Locate the cell with the specified text and output its [X, Y] center coordinate. 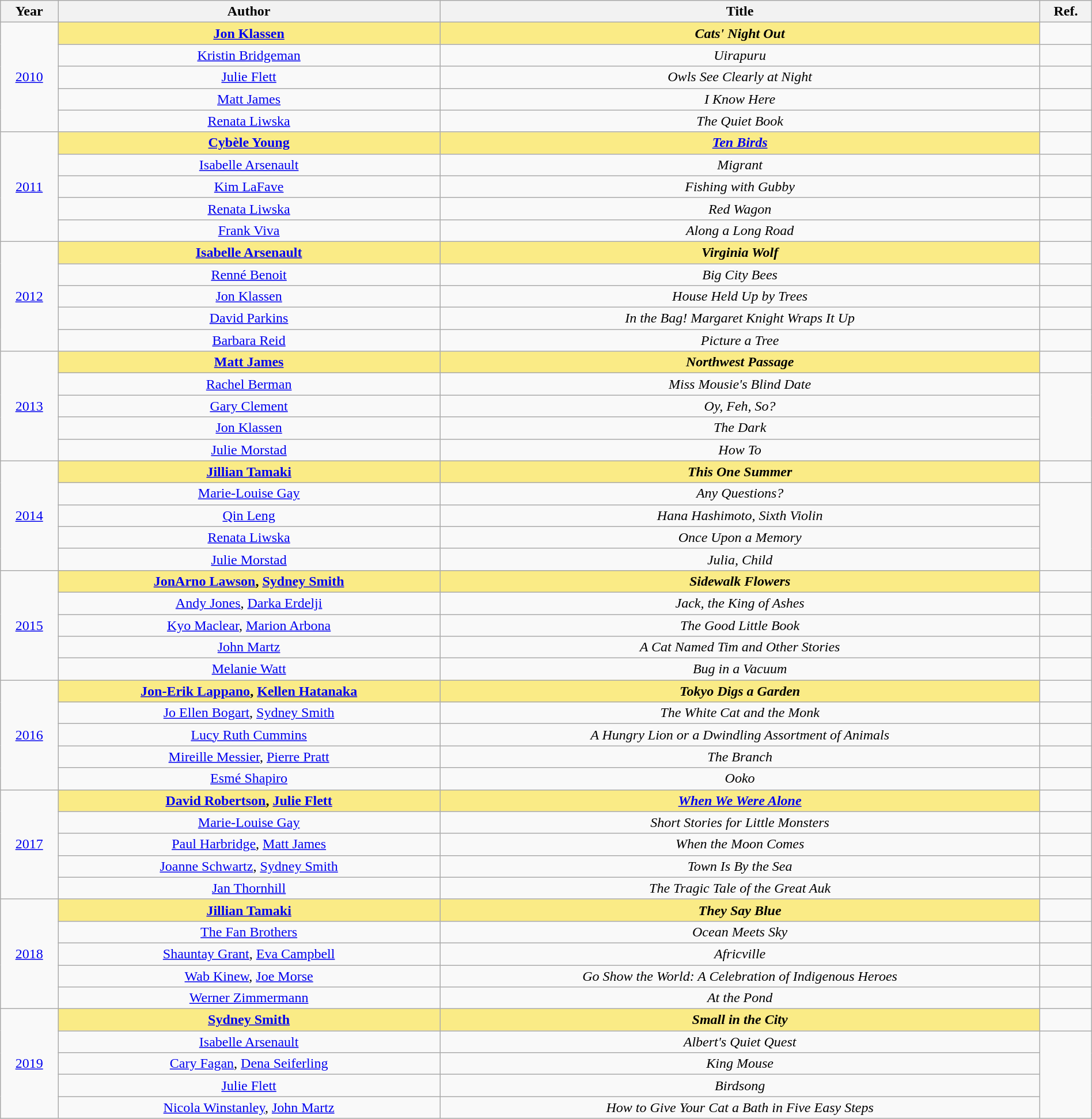
A Hungry Lion or a Dwindling Assortment of Animals [740, 735]
Barbara Reid [249, 340]
Gary Clement [249, 406]
Year [29, 12]
Melanie Watt [249, 669]
The Good Little Book [740, 625]
Andy Jones, Darka Erdelji [249, 603]
2012 [29, 296]
Mireille Messier, Pierre Pratt [249, 757]
Big City Bees [740, 275]
Jo Ellen Bogart, Sydney Smith [249, 713]
When the Moon Comes [740, 844]
Ten Birds [740, 143]
2013 [29, 406]
Bug in a Vacuum [740, 669]
Author [249, 12]
David Parkins [249, 318]
When We Were Alone [740, 801]
In the Bag! Margaret Knight Wraps It Up [740, 318]
Small in the City [740, 1020]
Title [740, 12]
Cybèle Young [249, 143]
The Tragic Tale of the Great Auk [740, 888]
Miss Mousie's Blind Date [740, 384]
Jack, the King of Ashes [740, 603]
The Fan Brothers [249, 932]
2016 [29, 735]
David Robertson, Julie Flett [249, 801]
Once Upon a Memory [740, 537]
Kristin Bridgeman [249, 55]
Kyo Maclear, Marion Arbona [249, 625]
Fishing with Gubby [740, 187]
Werner Zimmermann [249, 998]
Sydney Smith [249, 1020]
Uirapuru [740, 55]
Sidewalk Flowers [740, 581]
Frank Viva [249, 230]
Africville [740, 954]
Qin Leng [249, 515]
Esmé Shapiro [249, 779]
Julia, Child [740, 559]
Rachel Berman [249, 384]
John Martz [249, 647]
Any Questions? [740, 494]
Hana Hashimoto, Sixth Violin [740, 515]
Jon-Erik Lappano, Kellen Hatanaka [249, 691]
Ooko [740, 779]
Birdsong [740, 1086]
Red Wagon [740, 208]
2019 [29, 1064]
Kim LaFave [249, 187]
Cary Fagan, Dena Seiferling [249, 1064]
2018 [29, 954]
The Dark [740, 428]
They Say Blue [740, 910]
Nicola Winstanley, John Martz [249, 1107]
Northwest Passage [740, 362]
The Branch [740, 757]
This One Summer [740, 472]
House Held Up by Trees [740, 297]
2015 [29, 625]
Joanne Schwartz, Sydney Smith [249, 866]
Lucy Ruth Cummins [249, 735]
Shauntay Grant, Eva Campbell [249, 954]
Albert's Quiet Quest [740, 1042]
2011 [29, 187]
Ocean Meets Sky [740, 932]
Jan Thornhill [249, 888]
A Cat Named Tim and Other Stories [740, 647]
Short Stories for Little Monsters [740, 822]
Town Is By the Sea [740, 866]
Wab Kinew, Joe Morse [249, 976]
2014 [29, 515]
Paul Harbridge, Matt James [249, 844]
2010 [29, 77]
Oy, Feh, So? [740, 406]
2017 [29, 844]
Cats' Night Out [740, 33]
How to Give Your Cat a Bath in Five Easy Steps [740, 1107]
Picture a Tree [740, 340]
How To [740, 450]
King Mouse [740, 1064]
Virginia Wolf [740, 252]
Owls See Clearly at Night [740, 77]
The White Cat and the Monk [740, 713]
Ref. [1066, 12]
The Quiet Book [740, 121]
At the Pond [740, 998]
Renné Benoit [249, 275]
Go Show the World: A Celebration of Indigenous Heroes [740, 976]
JonArno Lawson, Sydney Smith [249, 581]
Migrant [740, 165]
Tokyo Digs a Garden [740, 691]
Along a Long Road [740, 230]
I Know Here [740, 99]
